Detect which cell encompasses the target text, then output its (X, Y) center coordinate. 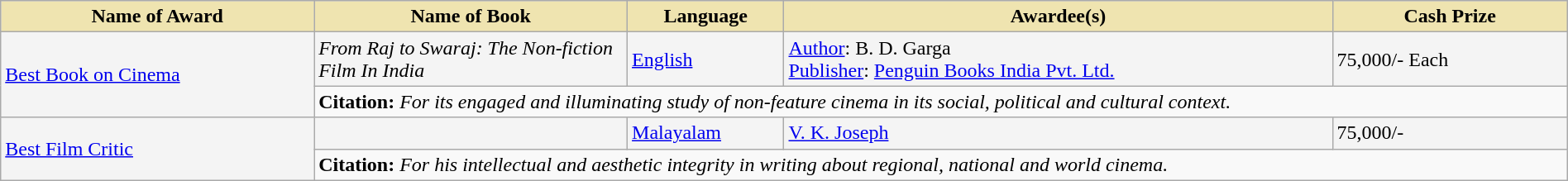
75,000/- (1450, 133)
Language (706, 17)
English (706, 60)
Name of Book (471, 17)
Citation: For his intellectual and aesthetic integrity in writing about regional, national and world cinema. (941, 164)
V. K. Joseph (1059, 133)
Author: B. D. GargaPublisher: Penguin Books India Pvt. Ltd. (1059, 60)
Awardee(s) (1059, 17)
Citation: For its engaged and illuminating study of non-feature cinema in its social, political and cultural context. (941, 102)
Name of Award (157, 17)
Best Film Critic (157, 149)
Cash Prize (1450, 17)
Malayalam (706, 133)
From Raj to Swaraj: The Non-fiction Film In India (471, 60)
75,000/- Each (1450, 60)
Best Book on Cinema (157, 74)
